Determine the [x, y] coordinate at the center of the cell enclosing the given text.  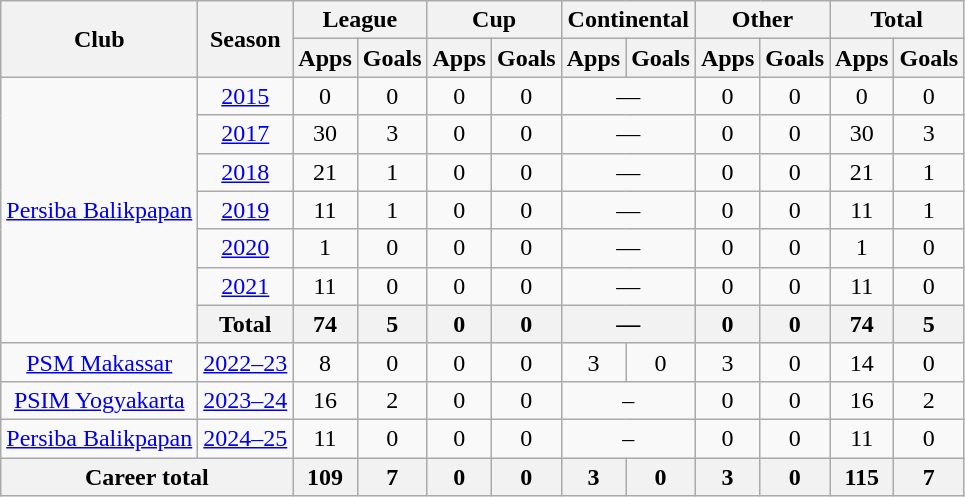
Continental [628, 20]
109 [325, 477]
8 [325, 362]
2022–23 [246, 362]
2023–24 [246, 400]
2015 [246, 96]
2017 [246, 134]
Career total [147, 477]
2020 [246, 248]
2018 [246, 172]
Club [100, 39]
Cup [494, 20]
2021 [246, 286]
League [360, 20]
PSM Makassar [100, 362]
PSIM Yogyakarta [100, 400]
Other [762, 20]
14 [862, 362]
2019 [246, 210]
2024–25 [246, 438]
Season [246, 39]
115 [862, 477]
